For the text-containing cell, return its midpoint in [x, y] coordinate format. 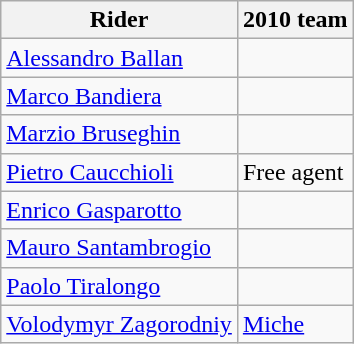
2010 team [295, 20]
Pietro Caucchioli [120, 172]
Marzio Bruseghin [120, 134]
Alessandro Ballan [120, 58]
Rider [120, 20]
Volodymyr Zagorodniy [120, 324]
Paolo Tiralongo [120, 286]
Mauro Santambrogio [120, 248]
Free agent [295, 172]
Marco Bandiera [120, 96]
Enrico Gasparotto [120, 210]
Miche [295, 324]
